Find where the given text appears and provide that cell's center as [X, Y] coordinate. 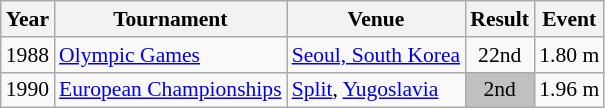
22nd [500, 55]
Seoul, South Korea [376, 55]
Venue [376, 19]
Year [28, 19]
European Championships [170, 90]
1988 [28, 55]
1.96 m [569, 90]
Olympic Games [170, 55]
Event [569, 19]
1990 [28, 90]
2nd [500, 90]
Result [500, 19]
1.80 m [569, 55]
Split, Yugoslavia [376, 90]
Tournament [170, 19]
